Pinpoint the cell where the given text exists, returning its (x, y) midpoint coordinate. 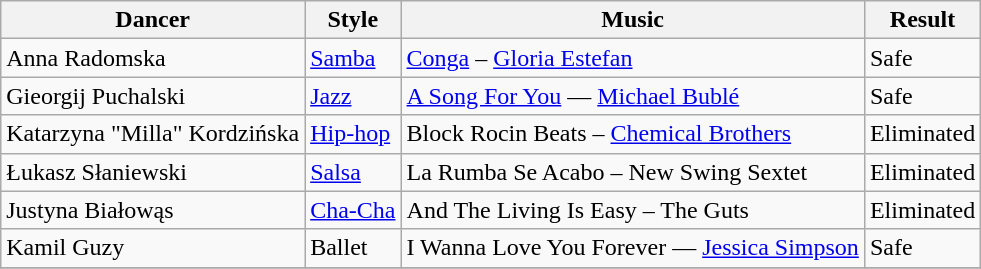
Cha-Cha (353, 210)
Style (353, 20)
Result (922, 20)
Block Rocin Beats – Chemical Brothers (632, 134)
Music (632, 20)
Hip-hop (353, 134)
Ballet (353, 248)
Kamil Guzy (153, 248)
I Wanna Love You Forever — Jessica Simpson (632, 248)
Gieorgij Puchalski (153, 96)
Justyna Białowąs (153, 210)
And The Living Is Easy – The Guts (632, 210)
A Song For You — Michael Bublé (632, 96)
Katarzyna "Milla" Kordzińska (153, 134)
Anna Radomska (153, 58)
Salsa (353, 172)
Conga – Gloria Estefan (632, 58)
Dancer (153, 20)
La Rumba Se Acabo – New Swing Sextet (632, 172)
Jazz (353, 96)
Samba (353, 58)
Łukasz Słaniewski (153, 172)
